Determine the [x, y] coordinate at the center of the cell enclosing the given text.  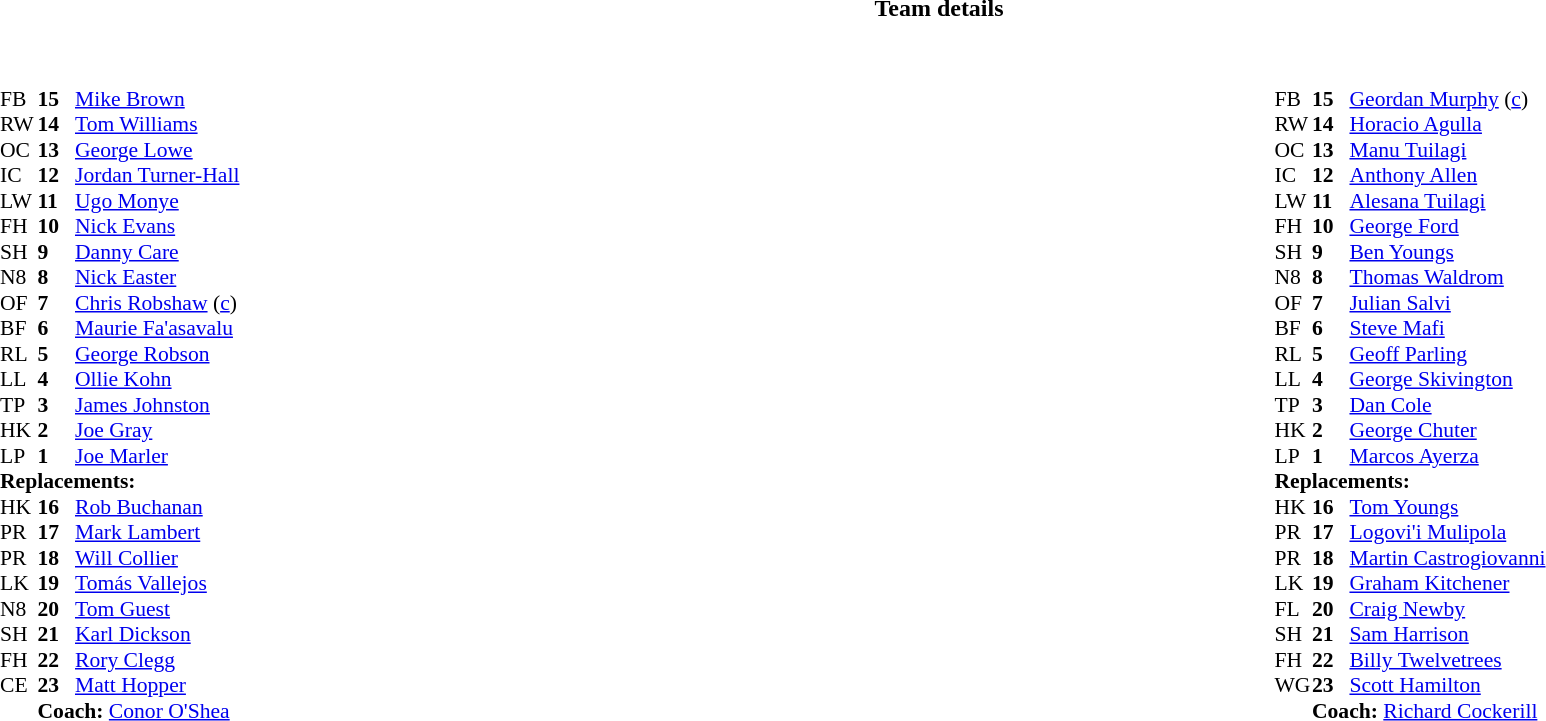
Anthony Allen [1447, 175]
Danny Care [157, 252]
George Skivington [1447, 379]
Martin Castrogiovanni [1447, 558]
Ollie Kohn [157, 379]
Steve Mafi [1447, 329]
Tom Youngs [1447, 507]
George Robson [157, 354]
George Chuter [1447, 431]
Chris Robshaw (c) [157, 303]
Ugo Monye [157, 201]
Alesana Tuilagi [1447, 201]
George Ford [1447, 227]
Ben Youngs [1447, 252]
Tom Guest [157, 609]
Dan Cole [1447, 405]
Sam Harrison [1447, 635]
Manu Tuilagi [1447, 150]
Thomas Waldrom [1447, 277]
WG [1293, 685]
Tomás Vallejos [157, 583]
Matt Hopper [157, 685]
Karl Dickson [157, 635]
Joe Gray [157, 431]
Nick Easter [157, 277]
Mike Brown [157, 99]
Horacio Agulla [1447, 125]
Nick Evans [157, 227]
Marcos Ayerza [1447, 456]
George Lowe [157, 150]
Julian Salvi [1447, 303]
Geoff Parling [1447, 354]
Tom Williams [157, 125]
CE [19, 685]
Logovi'i Mulipola [1447, 533]
Billy Twelvetrees [1447, 660]
Will Collier [157, 558]
Geordan Murphy (c) [1447, 99]
Graham Kitchener [1447, 583]
Scott Hamilton [1447, 685]
FL [1293, 609]
Rob Buchanan [157, 507]
Rory Clegg [157, 660]
James Johnston [157, 405]
Maurie Fa'asavalu [157, 329]
Jordan Turner-Hall [157, 175]
Craig Newby [1447, 609]
Mark Lambert [157, 533]
Joe Marler [157, 456]
